Find where the given text appears and provide that cell's center as (x, y) coordinate. 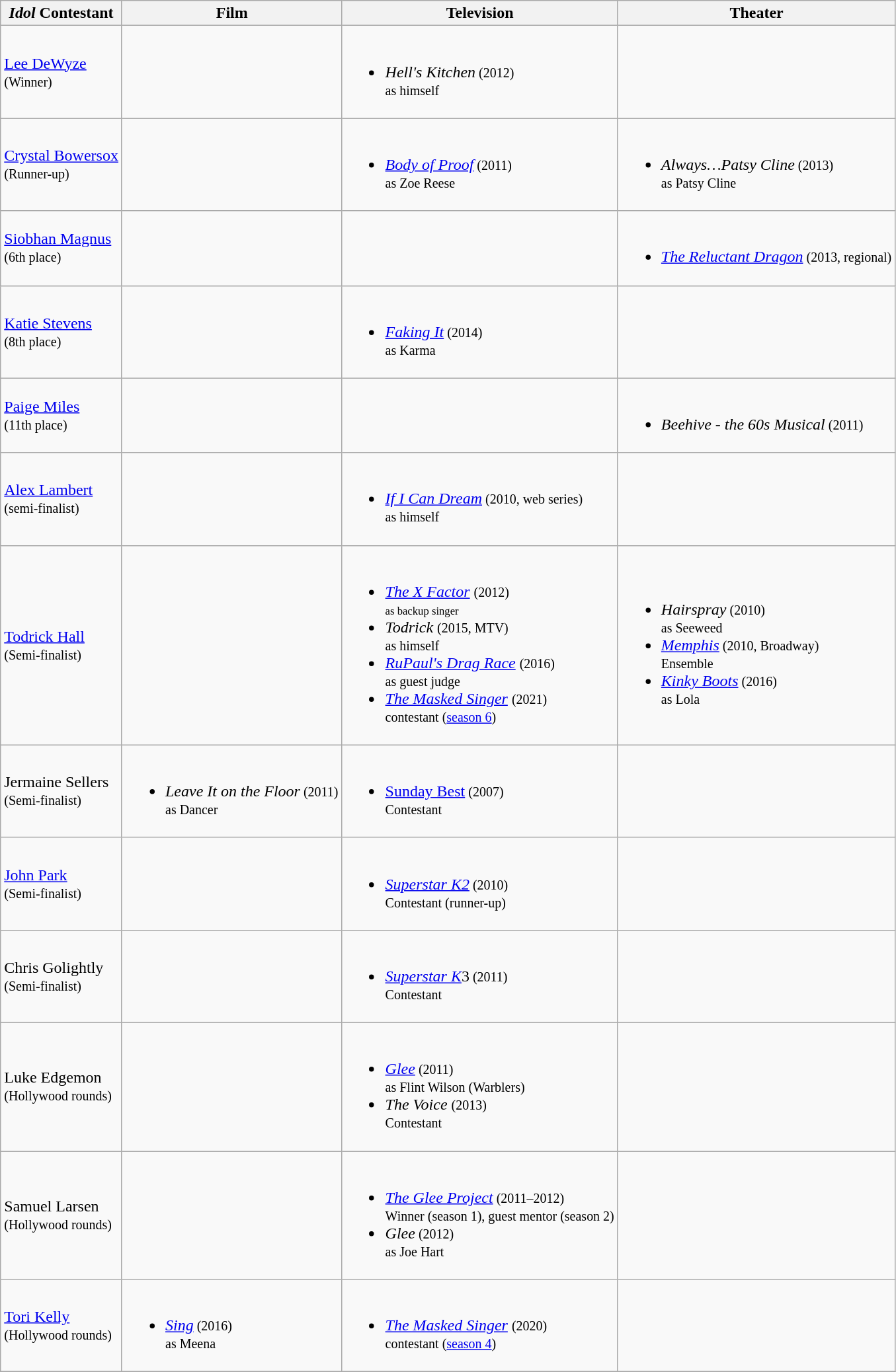
Chris Golightly(Semi-finalist) (61, 976)
Leave It on the Floor (2011)as Dancer (231, 791)
Todrick Hall(Semi-finalist) (61, 645)
Idol Contestant (61, 13)
Alex Lambert(semi-finalist) (61, 499)
The Glee Project (2011–2012)Winner (season 1), guest mentor (season 2)Glee (2012)as Joe Hart (480, 1215)
Hairspray (2010)as SeeweedMemphis (2010, Broadway)EnsembleKinky Boots (2016)as Lola (756, 645)
Lee DeWyze(Winner) (61, 72)
Theater (756, 13)
Beehive - the 60s Musical (2011) (756, 415)
Television (480, 13)
Paige Miles(11th place) (61, 415)
Crystal Bowersox(Runner-up) (61, 165)
If I Can Dream (2010, web series)as himself (480, 499)
Superstar K3 (2011)Contestant (480, 976)
Tori Kelly(Hollywood rounds) (61, 1326)
Hell's Kitchen (2012)as himself (480, 72)
The Masked Singer (2020)contestant (season 4) (480, 1326)
Body of Proof (2011)as Zoe Reese (480, 165)
Samuel Larsen(Hollywood rounds) (61, 1215)
The X Factor (2012)as backup singerTodrick (2015, MTV)as himselfRuPaul's Drag Race (2016)as guest judgeThe Masked Singer (2021)contestant (season 6) (480, 645)
Faking It (2014)as Karma (480, 332)
John Park(Semi-finalist) (61, 884)
Sing (2016)as Meena (231, 1326)
The Reluctant Dragon (2013, regional) (756, 248)
Sunday Best (2007)Contestant (480, 791)
Luke Edgemon(Hollywood rounds) (61, 1086)
Katie Stevens(8th place) (61, 332)
Jermaine Sellers(Semi-finalist) (61, 791)
Glee (2011)as Flint Wilson (Warblers)The Voice (2013)Contestant (480, 1086)
Film (231, 13)
Always…Patsy Cline (2013)as Patsy Cline (756, 165)
Superstar K2 (2010)Contestant (runner-up) (480, 884)
Siobhan Magnus(6th place) (61, 248)
